From the cell containing the given text, extract its center point as [x, y] coordinate. 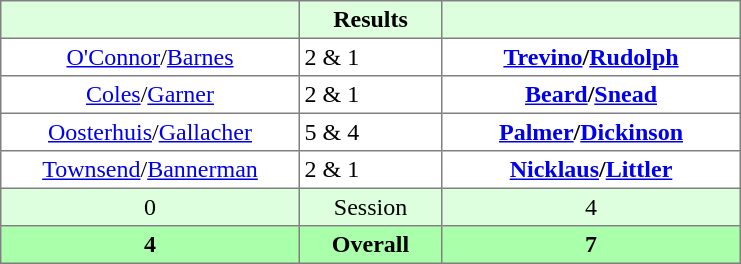
Townsend/Bannerman [150, 170]
0 [150, 207]
Nicklaus/Littler [591, 170]
7 [591, 245]
Trevino/Rudolph [591, 57]
O'Connor/Barnes [150, 57]
Session [370, 207]
Oosterhuis/Gallacher [150, 132]
Overall [370, 245]
Beard/Snead [591, 95]
Coles/Garner [150, 95]
5 & 4 [370, 132]
Results [370, 20]
Palmer/Dickinson [591, 132]
